Extract the (x, y) coordinate from the center of the cell holding the provided text.  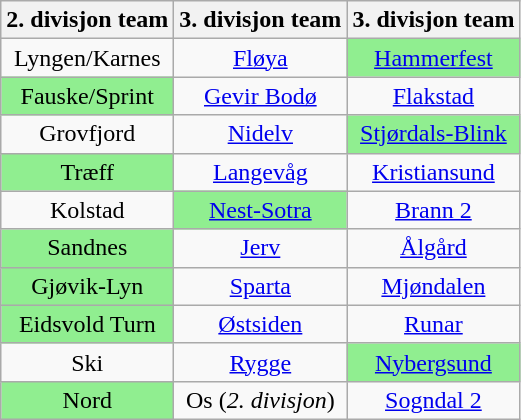
Sandnes (88, 248)
Brann 2 (434, 210)
Gjøvik-Lyn (88, 286)
Gevir Bodø (260, 96)
Træff (88, 172)
Østsiden (260, 324)
Nidelv (260, 134)
Nord (88, 400)
Nybergsund (434, 362)
Fauske/Sprint (88, 96)
Rygge (260, 362)
Kristiansund (434, 172)
Sparta (260, 286)
Langevåg (260, 172)
Hammerfest (434, 58)
Lyngen/Karnes (88, 58)
Flakstad (434, 96)
Nest-Sotra (260, 210)
Grovfjord (88, 134)
Ålgård (434, 248)
Mjøndalen (434, 286)
Eidsvold Turn (88, 324)
Fløya (260, 58)
Sogndal 2 (434, 400)
Stjørdals-Blink (434, 134)
Runar (434, 324)
Jerv (260, 248)
Ski (88, 362)
2. divisjon team (88, 20)
Kolstad (88, 210)
Os (2. divisjon) (260, 400)
